Pinpoint the cell where the given text exists, returning its (X, Y) midpoint coordinate. 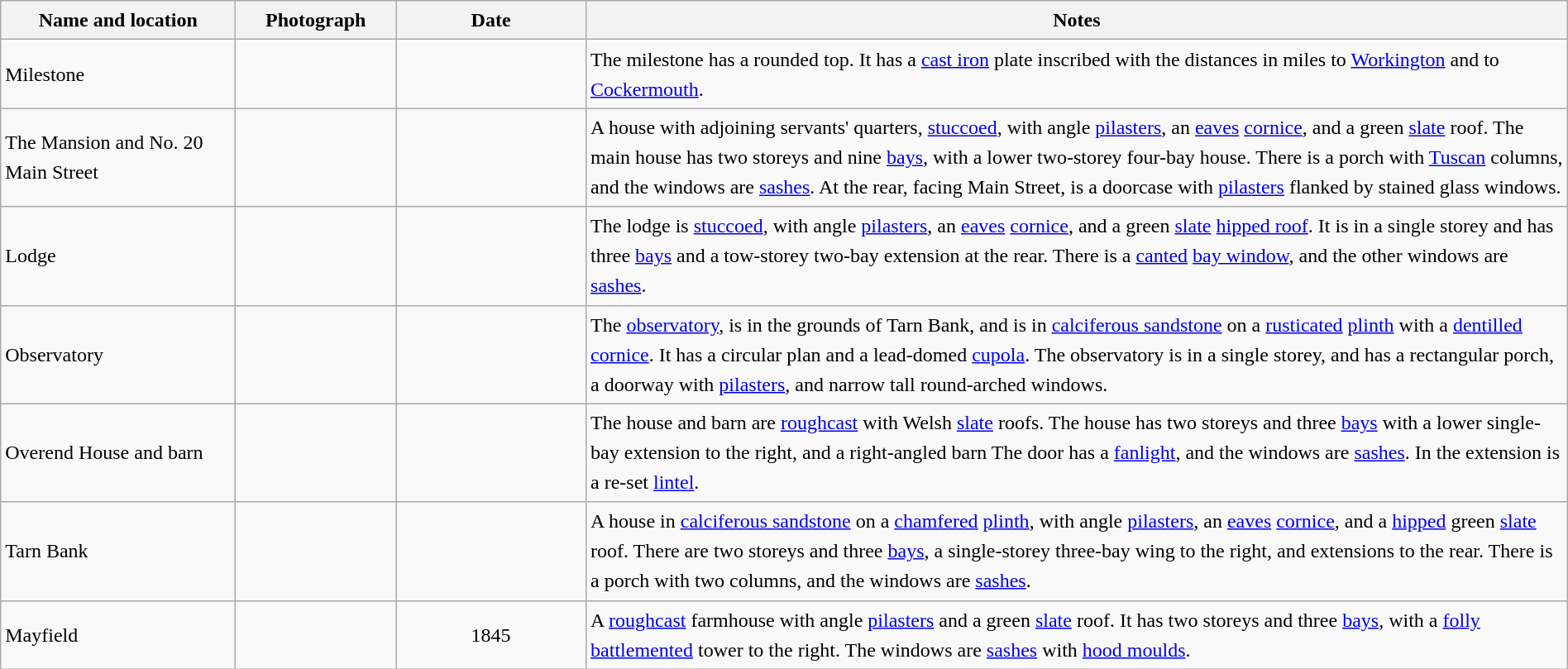
Overend House and barn (118, 453)
Notes (1077, 20)
Photograph (316, 20)
Tarn Bank (118, 551)
1845 (491, 635)
Mayfield (118, 635)
The milestone has a rounded top. It has a cast iron plate inscribed with the distances in miles to Workington and to Cockermouth. (1077, 74)
Milestone (118, 74)
Lodge (118, 256)
Observatory (118, 354)
The Mansion and No. 20 Main Street (118, 157)
Name and location (118, 20)
Date (491, 20)
